Output the [X, Y] coordinate of the center of the cell containing the given text.  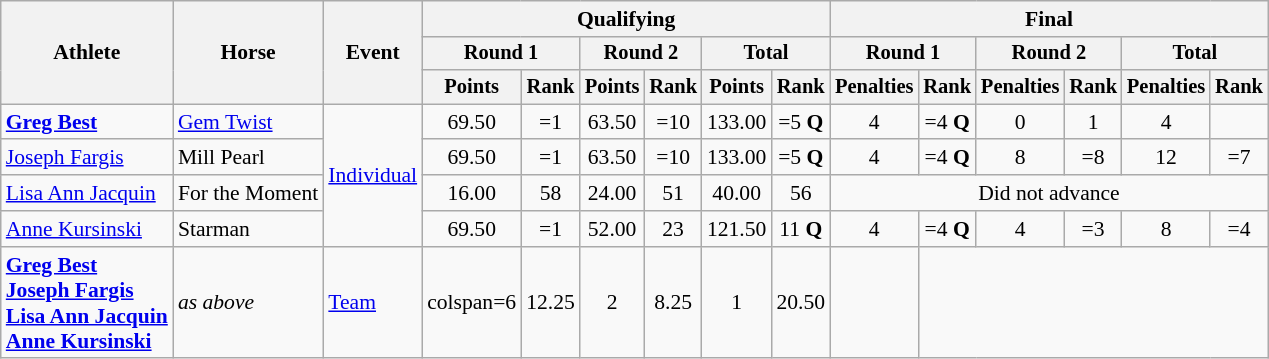
40.00 [736, 193]
8.25 [673, 303]
Final [1049, 19]
Did not advance [1049, 193]
=7 [1239, 158]
11 Q [800, 229]
Starman [248, 229]
24.00 [612, 193]
Horse [248, 52]
121.50 [736, 229]
20.50 [800, 303]
as above [248, 303]
=3 [1093, 229]
51 [673, 193]
16.00 [472, 193]
Qualifying [626, 19]
0 [1020, 122]
colspan=6 [472, 303]
=4 [1239, 229]
For the Moment [248, 193]
52.00 [612, 229]
Anne Kursinski [87, 229]
56 [800, 193]
23 [673, 229]
Mill Pearl [248, 158]
Gem Twist [248, 122]
12 [1166, 158]
Individual [372, 175]
Lisa Ann Jacquin [87, 193]
Team [372, 303]
12.25 [550, 303]
2 [612, 303]
Event [372, 52]
Joseph Fargis [87, 158]
Greg Best [87, 122]
Greg BestJoseph FargisLisa Ann JacquinAnne Kursinski [87, 303]
Athlete [87, 52]
=8 [1093, 158]
58 [550, 193]
